Search for the cell housing the specified text and yield its [X, Y] center coordinate. 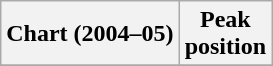
Chart (2004–05) [90, 34]
Peak position [225, 34]
